Capture the cell that displays the provided text and extract its (X, Y) central coordinate. 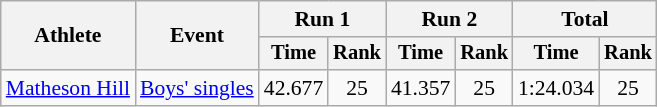
Event (197, 36)
Run 1 (322, 19)
1:24.034 (556, 88)
Total (585, 19)
41.357 (420, 88)
Run 2 (450, 19)
42.677 (294, 88)
Athlete (68, 36)
Matheson Hill (68, 88)
Boys' singles (197, 88)
